Capture the cell that displays the provided text and extract its [X, Y] central coordinate. 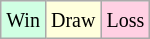
Loss [126, 20]
Draw [72, 20]
Win [24, 20]
